Output the [X, Y] coordinate of the center of the cell containing the given text.  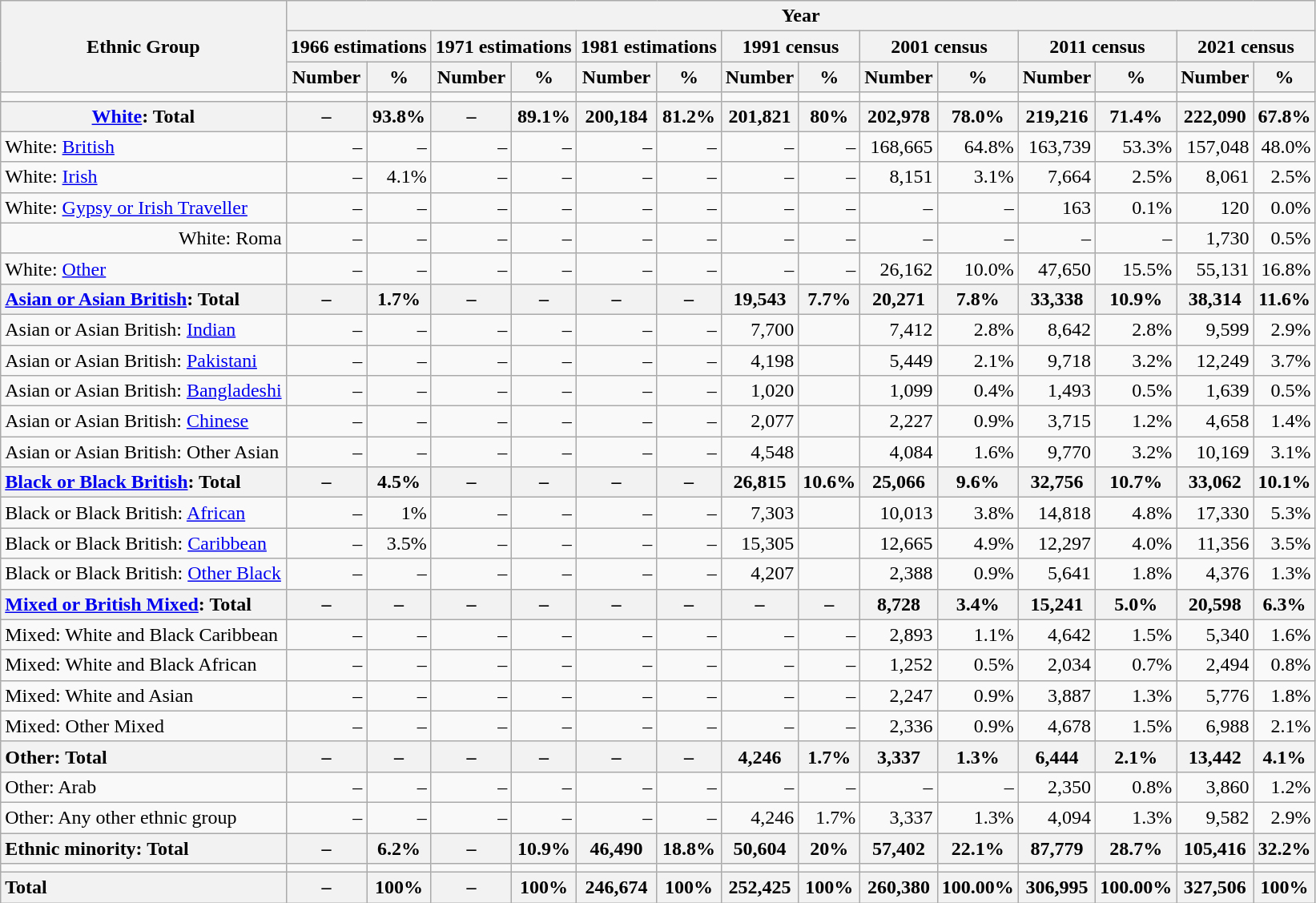
2,494 [1215, 665]
12,249 [1215, 360]
0.7% [1136, 665]
1966 estimations [359, 46]
3.7% [1285, 360]
80% [830, 116]
2,034 [1056, 665]
48.0% [1285, 147]
4,084 [899, 452]
1971 estimations [503, 46]
5.0% [1136, 604]
1,020 [759, 391]
2,893 [899, 635]
Asian or Asian British: Total [143, 299]
4,198 [759, 360]
Mixed: White and Black African [143, 665]
2,227 [899, 421]
14,818 [1056, 513]
Mixed: Other Mixed [143, 726]
Asian or Asian British: Bangladeshi [143, 391]
4.5% [399, 482]
93.8% [399, 116]
8,728 [899, 604]
Black or Black British: Other Black [143, 574]
7.7% [830, 299]
71.4% [1136, 116]
26,815 [759, 482]
10.7% [1136, 482]
Ethnic Group [143, 46]
5,776 [1215, 695]
64.8% [977, 147]
5,340 [1215, 635]
7,412 [899, 329]
0.1% [1136, 208]
38,314 [1215, 299]
32,756 [1056, 482]
16.8% [1285, 268]
2001 census [939, 46]
50,604 [759, 849]
15.5% [1136, 268]
Asian or Asian British: Other Asian [143, 452]
2,350 [1056, 787]
White: Irish [143, 177]
12,665 [899, 543]
22.1% [977, 849]
20,271 [899, 299]
0.0% [1285, 208]
White: British [143, 147]
Mixed or British Mixed: Total [143, 604]
4.0% [1136, 543]
3.4% [977, 604]
55,131 [1215, 268]
5,449 [899, 360]
28.7% [1136, 849]
306,995 [1056, 888]
1,099 [899, 391]
1.4% [1285, 421]
25,066 [899, 482]
Mixed: White and Asian [143, 695]
4,376 [1215, 574]
Other: Arab [143, 787]
15,241 [1056, 604]
Total [143, 888]
4,094 [1056, 817]
Ethnic minority: Total [143, 849]
5,641 [1056, 574]
6,988 [1215, 726]
163 [1056, 208]
5.3% [1285, 513]
17,330 [1215, 513]
Black or Black British: Caribbean [143, 543]
222,090 [1215, 116]
53.3% [1136, 147]
7,303 [759, 513]
7.8% [977, 299]
Other: Total [143, 756]
81.2% [689, 116]
Asian or Asian British: Chinese [143, 421]
15,305 [759, 543]
47,650 [1056, 268]
11.6% [1285, 299]
1991 census [790, 46]
8,151 [899, 177]
78.0% [977, 116]
20% [830, 849]
13,442 [1215, 756]
4,678 [1056, 726]
2,336 [899, 726]
4.8% [1136, 513]
168,665 [899, 147]
2021 census [1246, 46]
87,779 [1056, 849]
6.3% [1285, 604]
57,402 [899, 849]
3.8% [977, 513]
260,380 [899, 888]
200,184 [617, 116]
10.0% [977, 268]
33,062 [1215, 482]
Asian or Asian British: Indian [143, 329]
9,718 [1056, 360]
18.8% [689, 849]
67.8% [1285, 116]
White: Other [143, 268]
2011 census [1097, 46]
10.1% [1285, 482]
7,700 [759, 329]
4,658 [1215, 421]
White: Total [143, 116]
202,978 [899, 116]
3,860 [1215, 787]
1.1% [977, 635]
10,169 [1215, 452]
6,444 [1056, 756]
3,715 [1056, 421]
4,548 [759, 452]
2,388 [899, 574]
1,493 [1056, 391]
32.2% [1285, 849]
9,770 [1056, 452]
246,674 [617, 888]
Black or Black British: African [143, 513]
1,730 [1215, 238]
White: Gypsy or Irish Traveller [143, 208]
8,061 [1215, 177]
33,338 [1056, 299]
10.6% [830, 482]
Mixed: White and Black Caribbean [143, 635]
327,506 [1215, 888]
201,821 [759, 116]
3,887 [1056, 695]
19,543 [759, 299]
157,048 [1215, 147]
0.4% [977, 391]
4,207 [759, 574]
White: Roma [143, 238]
46,490 [617, 849]
26,162 [899, 268]
4,642 [1056, 635]
6.2% [399, 849]
9,599 [1215, 329]
10,013 [899, 513]
Year [801, 16]
1,639 [1215, 391]
11,356 [1215, 543]
1981 estimations [649, 46]
163,739 [1056, 147]
1% [399, 513]
Black or Black British: Total [143, 482]
219,216 [1056, 116]
Other: Any other ethnic group [143, 817]
120 [1215, 208]
7,664 [1056, 177]
9,582 [1215, 817]
9.6% [977, 482]
89.1% [544, 116]
8,642 [1056, 329]
105,416 [1215, 849]
2,077 [759, 421]
252,425 [759, 888]
2,247 [899, 695]
20,598 [1215, 604]
4.9% [977, 543]
1,252 [899, 665]
Asian or Asian British: Pakistani [143, 360]
12,297 [1056, 543]
